Search for the cell housing the specified text and yield its (x, y) center coordinate. 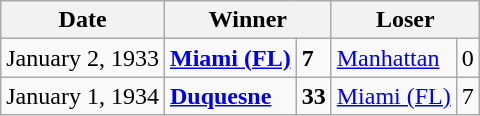
January 1, 1934 (83, 96)
Date (83, 20)
Duquesne (230, 96)
33 (314, 96)
Winner (248, 20)
0 (468, 58)
Manhattan (394, 58)
Loser (405, 20)
January 2, 1933 (83, 58)
